Detect which cell encompasses the target text, then output its [X, Y] center coordinate. 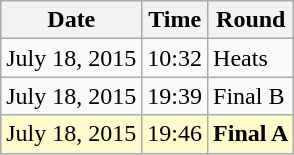
19:39 [175, 96]
Heats [251, 58]
Round [251, 20]
Date [72, 20]
10:32 [175, 58]
Time [175, 20]
Final B [251, 96]
Final A [251, 134]
19:46 [175, 134]
